Pinpoint the cell where the given text exists, returning its (X, Y) midpoint coordinate. 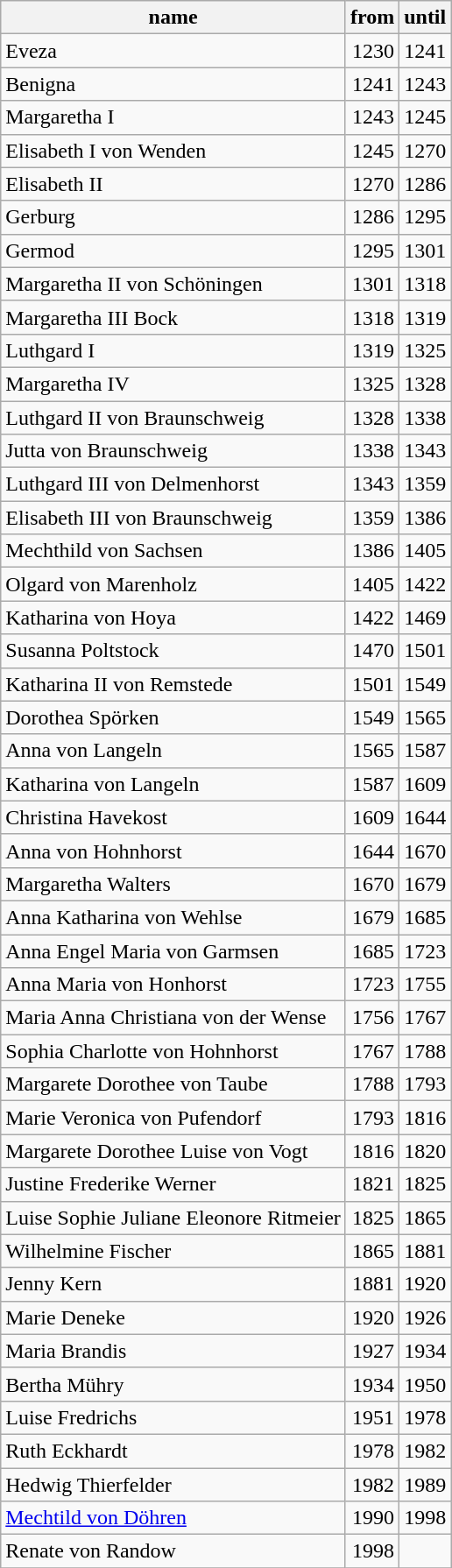
Katharina von Hoya (173, 618)
Luthgard III von Delmenhorst (173, 484)
Margarete Dorothee Luise von Vogt (173, 1151)
Margaretha III Bock (173, 317)
1951 (371, 1417)
Gerburg (173, 217)
Maria Anna Christiana von der Wense (173, 1018)
Christina Havekost (173, 817)
Dorothea Spörken (173, 717)
Renate von Randow (173, 1551)
Sophia Charlotte von Hohnhorst (173, 1051)
Mechthild von Sachsen (173, 551)
Katharina von Langeln (173, 784)
Anna Maria von Honhorst (173, 985)
Margarete Dorothee von Taube (173, 1084)
Justine Frederike Werner (173, 1184)
Germod (173, 251)
Margaretha II von Schöningen (173, 284)
Elisabeth III von Braunschweig (173, 518)
Benigna (173, 84)
Wilhelmine Fischer (173, 1251)
Margaretha Walters (173, 884)
1989 (426, 1485)
Margaretha IV (173, 384)
Elisabeth I von Wenden (173, 151)
Jenny Kern (173, 1284)
Marie Deneke (173, 1317)
Susanna Poltstock (173, 651)
Eveza (173, 51)
1926 (426, 1317)
Anna Katharina von Wehlse (173, 917)
1820 (426, 1151)
Katharina II von Remstede (173, 684)
Anna von Hohnhorst (173, 851)
1821 (371, 1184)
1990 (371, 1518)
until (426, 18)
Mechtild von Döhren (173, 1518)
1469 (426, 618)
Marie Veronica von Pufendorf (173, 1118)
1756 (371, 1018)
1470 (371, 651)
Maria Brandis (173, 1351)
Luise Sophie Juliane Eleonore Ritmeier (173, 1218)
Ruth Eckhardt (173, 1451)
Hedwig Thierfelder (173, 1485)
Luthgard II von Braunschweig (173, 418)
Bertha Mühry (173, 1384)
Elisabeth II (173, 184)
1950 (426, 1384)
Jutta von Braunschweig (173, 451)
Olgard von Marenholz (173, 584)
Luthgard I (173, 350)
name (173, 18)
Margaretha I (173, 117)
from (371, 18)
1755 (426, 985)
Luise Fredrichs (173, 1417)
Anna Engel Maria von Garmsen (173, 950)
1230 (371, 51)
Anna von Langeln (173, 751)
1927 (371, 1351)
